Provide the [X, Y] coordinate of the cell's center where the given text is located.  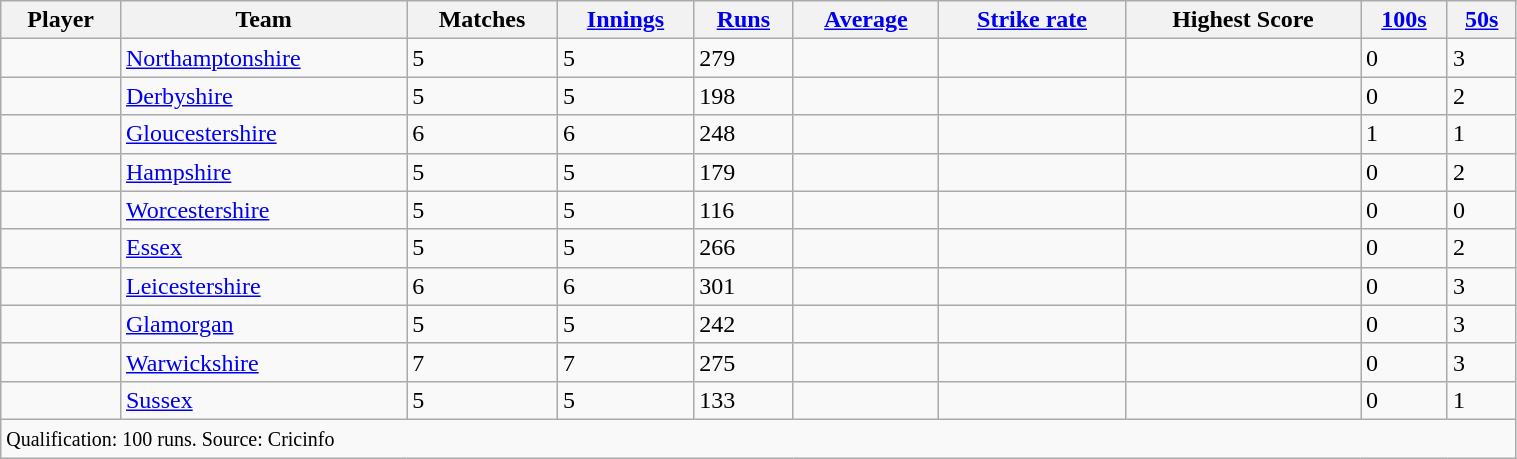
179 [744, 172]
275 [744, 362]
100s [1404, 20]
Runs [744, 20]
242 [744, 324]
Team [263, 20]
301 [744, 286]
279 [744, 58]
Warwickshire [263, 362]
Average [866, 20]
Derbyshire [263, 96]
50s [1482, 20]
Essex [263, 248]
Northamptonshire [263, 58]
Innings [625, 20]
133 [744, 400]
116 [744, 210]
Glamorgan [263, 324]
Strike rate [1032, 20]
Hampshire [263, 172]
Leicestershire [263, 286]
Sussex [263, 400]
266 [744, 248]
Matches [482, 20]
Highest Score [1242, 20]
Player [61, 20]
Gloucestershire [263, 134]
Worcestershire [263, 210]
Qualification: 100 runs. Source: Cricinfo [758, 438]
198 [744, 96]
248 [744, 134]
